Find where the given text appears and provide that cell's center as (x, y) coordinate. 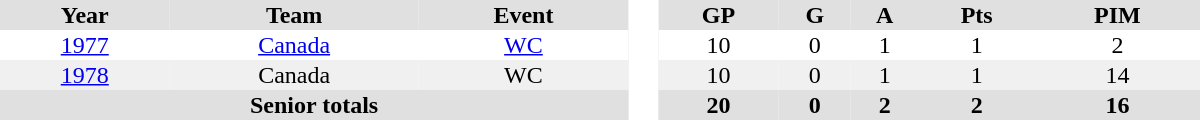
Pts (976, 15)
PIM (1118, 15)
20 (718, 105)
1978 (85, 75)
16 (1118, 105)
GP (718, 15)
Team (294, 15)
Year (85, 15)
A (885, 15)
G (815, 15)
14 (1118, 75)
Senior totals (314, 105)
1977 (85, 45)
Event (524, 15)
